Identify which cell holds the provided text, then report its (X, Y) central coordinate. 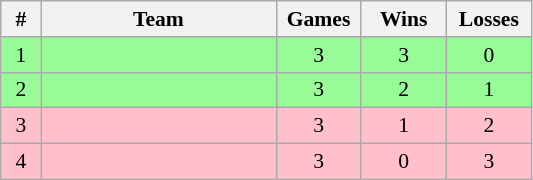
Team (158, 19)
# (21, 19)
Losses (488, 19)
Wins (404, 19)
Games (318, 19)
4 (21, 162)
